Extract the [x, y] coordinate from the center of the cell holding the provided text.  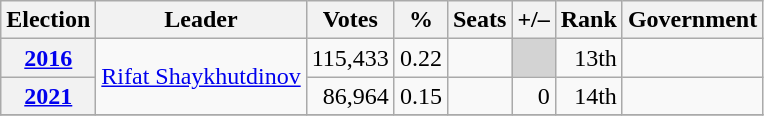
Seats [479, 20]
0.15 [420, 96]
Votes [350, 20]
Rank [588, 20]
2016 [48, 58]
2021 [48, 96]
0 [534, 96]
0.22 [420, 58]
Leader [201, 20]
Rifat Shaykhutdinov [201, 77]
Election [48, 20]
14th [588, 96]
115,433 [350, 58]
13th [588, 58]
+/– [534, 20]
Government [692, 20]
86,964 [350, 96]
% [420, 20]
